Determine the [X, Y] coordinate at the center of the cell enclosing the given text.  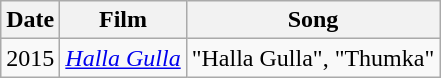
"Halla Gulla", "Thumka" [313, 58]
Halla Gulla [123, 58]
Film [123, 20]
Song [313, 20]
2015 [30, 58]
Date [30, 20]
